Return the (x, y) coordinate for the center point of the cell that contains the specified text.  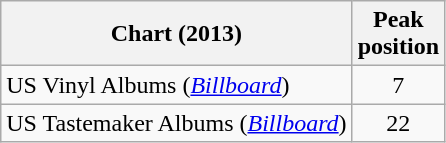
US Tastemaker Albums (Billboard) (176, 123)
Peakposition (398, 34)
US Vinyl Albums (Billboard) (176, 85)
Chart (2013) (176, 34)
22 (398, 123)
7 (398, 85)
